Search for the cell housing the specified text and yield its (x, y) center coordinate. 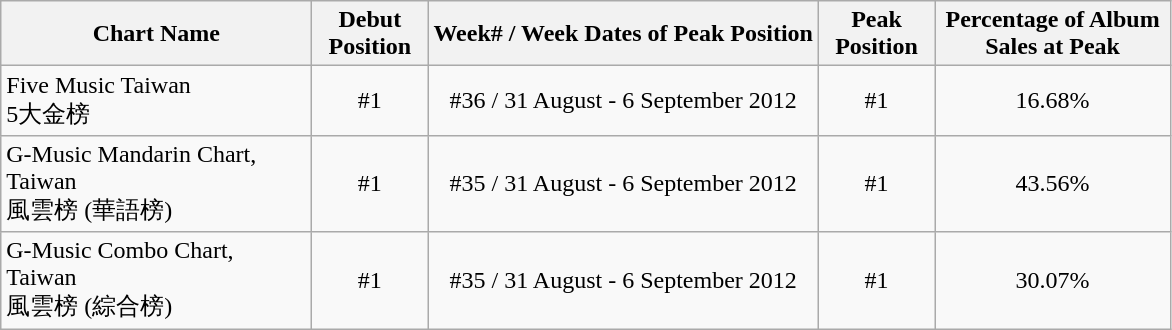
G-Music Mandarin Chart, Taiwan風雲榜 (華語榜) (156, 184)
30.07% (1053, 280)
43.56% (1053, 184)
Peak Position (876, 34)
Debut Position (370, 34)
16.68% (1053, 101)
G-Music Combo Chart, Taiwan風雲榜 (綜合榜) (156, 280)
Chart Name (156, 34)
Five Music Taiwan5大金榜 (156, 101)
Week# / Week Dates of Peak Position (624, 34)
#36 / 31 August - 6 September 2012 (624, 101)
Percentage of Album Sales at Peak (1053, 34)
